Provide the [x, y] coordinate of the cell's center where the given text is located.  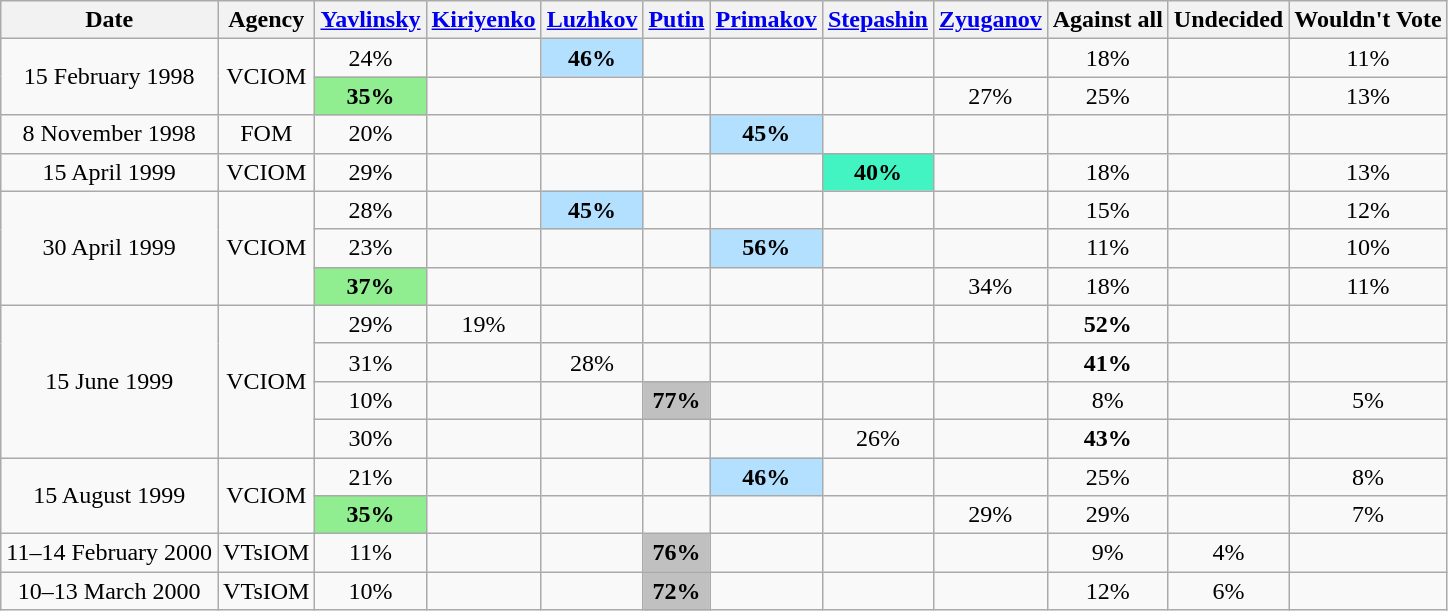
Undecided [1228, 20]
15 April 1999 [110, 172]
30 April 1999 [110, 248]
FOM [266, 134]
56% [766, 248]
31% [370, 362]
24% [370, 58]
21% [370, 477]
7% [1368, 515]
23% [370, 248]
41% [1108, 362]
15% [1108, 210]
Date [110, 20]
10–13 March 2000 [110, 591]
Wouldn't Vote [1368, 20]
26% [878, 438]
11–14 February 2000 [110, 553]
6% [1228, 591]
Primakov [766, 20]
15 February 1998 [110, 77]
Stepashin [878, 20]
Luzhkov [592, 20]
9% [1108, 553]
4% [1228, 553]
20% [370, 134]
5% [1368, 400]
37% [370, 286]
40% [878, 172]
15 August 1999 [110, 496]
43% [1108, 438]
34% [990, 286]
Putin [676, 20]
77% [676, 400]
27% [990, 96]
Zyuganov [990, 20]
15 June 1999 [110, 381]
30% [370, 438]
76% [676, 553]
8 November 1998 [110, 134]
Agency [266, 20]
72% [676, 591]
19% [484, 324]
Yavlinsky [370, 20]
Kiriyenko [484, 20]
52% [1108, 324]
Against all [1108, 20]
